Identify which cell holds the provided text, then report its [x, y] central coordinate. 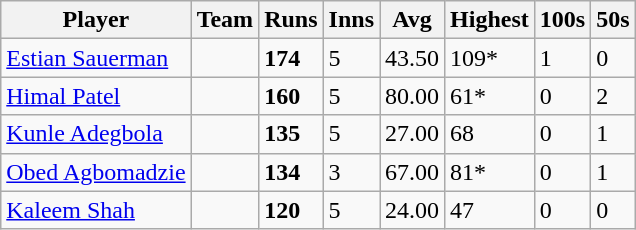
68 [490, 134]
81* [490, 172]
61* [490, 96]
47 [490, 210]
160 [291, 96]
Inns [351, 20]
50s [613, 20]
109* [490, 58]
Highest [490, 20]
Estian Sauerman [96, 58]
Runs [291, 20]
Avg [412, 20]
27.00 [412, 134]
174 [291, 58]
43.50 [412, 58]
3 [351, 172]
80.00 [412, 96]
24.00 [412, 210]
Kunle Adegbola [96, 134]
Player [96, 20]
Himal Patel [96, 96]
67.00 [412, 172]
120 [291, 210]
135 [291, 134]
Obed Agbomadzie [96, 172]
100s [562, 20]
Kaleem Shah [96, 210]
Team [225, 20]
134 [291, 172]
2 [613, 96]
